Detect which cell encompasses the target text, then output its (X, Y) center coordinate. 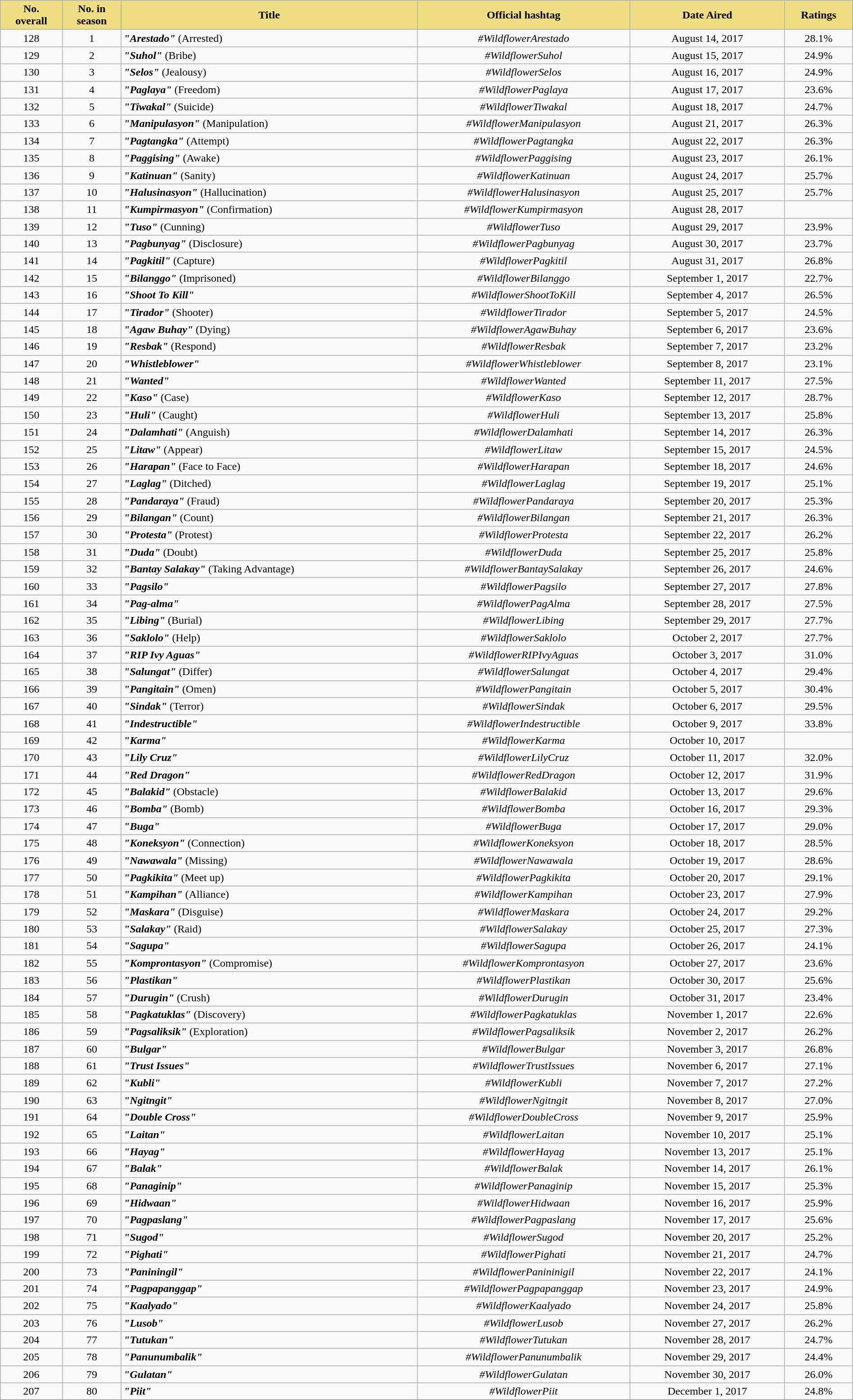
33.8% (819, 723)
"Double Cross" (269, 1117)
11 (92, 209)
"Bomba" (Bomb) (269, 809)
#WildflowerKaalyado (524, 1305)
September 1, 2017 (707, 278)
147 (31, 364)
157 (31, 535)
190 (31, 1100)
49 (92, 860)
144 (31, 312)
183 (31, 980)
October 16, 2017 (707, 809)
46 (92, 809)
"Halusinasyon" (Hallucination) (269, 192)
"Pag-alma" (269, 603)
55 (92, 963)
"Suhol" (Bribe) (269, 55)
#WildflowerPanininigil (524, 1271)
September 22, 2017 (707, 535)
2 (92, 55)
24 (92, 432)
September 29, 2017 (707, 621)
#WildflowerPaglaya (524, 90)
189 (31, 1083)
September 5, 2017 (707, 312)
50 (92, 878)
29.4% (819, 672)
#WildflowerPanunumbalik (524, 1357)
November 6, 2017 (707, 1066)
#WildflowerLilyCruz (524, 757)
"Katinuan" (Sanity) (269, 175)
October 13, 2017 (707, 792)
53 (92, 929)
139 (31, 226)
"Salakay" (Raid) (269, 929)
4 (92, 90)
September 21, 2017 (707, 518)
202 (31, 1305)
54 (92, 946)
November 10, 2017 (707, 1134)
October 31, 2017 (707, 997)
8 (92, 158)
"Libing" (Burial) (269, 621)
#WildflowerKoneksyon (524, 843)
63 (92, 1100)
October 9, 2017 (707, 723)
October 24, 2017 (707, 912)
Title (269, 15)
131 (31, 90)
"Kampihan" (Alliance) (269, 895)
184 (31, 997)
November 29, 2017 (707, 1357)
42 (92, 740)
#WildflowerArestado (524, 38)
September 14, 2017 (707, 432)
#WildflowerBalakid (524, 792)
3 (92, 72)
26.5% (819, 295)
203 (31, 1323)
#WildflowerKarma (524, 740)
133 (31, 124)
#WildflowerDuda (524, 552)
152 (31, 449)
23.9% (819, 226)
October 11, 2017 (707, 757)
69 (92, 1203)
October 12, 2017 (707, 774)
#WildflowerKumpirmasyon (524, 209)
204 (31, 1340)
15 (92, 278)
78 (92, 1357)
September 20, 2017 (707, 501)
56 (92, 980)
November 13, 2017 (707, 1152)
175 (31, 843)
#WildflowerHayag (524, 1152)
#WildflowerWhistleblower (524, 364)
#WildflowerBomba (524, 809)
60 (92, 1049)
31 (92, 552)
"Pagpapanggap" (269, 1288)
#WildflowerManipulasyon (524, 124)
#WildflowerDurugin (524, 997)
9 (92, 175)
185 (31, 1014)
#WildflowerHarapan (524, 466)
10 (92, 192)
#WildflowerAgawBuhay (524, 329)
44 (92, 774)
October 27, 2017 (707, 963)
November 8, 2017 (707, 1100)
October 23, 2017 (707, 895)
#WildflowerLaglag (524, 483)
24.8% (819, 1391)
November 14, 2017 (707, 1169)
43 (92, 757)
#WildflowerRedDragon (524, 774)
27.8% (819, 586)
"Bilanggo" (Imprisoned) (269, 278)
#WildflowerBuga (524, 826)
#WildflowerPagsaliksik (524, 1031)
26 (92, 466)
165 (31, 672)
29.1% (819, 878)
"Pagsaliksik" (Exploration) (269, 1031)
23.7% (819, 244)
22.7% (819, 278)
August 14, 2017 (707, 38)
#WildflowerPighati (524, 1254)
September 27, 2017 (707, 586)
28.5% (819, 843)
"Gulatan" (269, 1374)
August 22, 2017 (707, 141)
23.1% (819, 364)
#WildflowerBilanggo (524, 278)
#WildflowerPagkatuklas (524, 1014)
182 (31, 963)
177 (31, 878)
November 16, 2017 (707, 1203)
October 10, 2017 (707, 740)
"Lusob" (269, 1323)
68 (92, 1186)
September 18, 2017 (707, 466)
#WildflowerKampihan (524, 895)
29.0% (819, 826)
169 (31, 740)
37 (92, 655)
194 (31, 1169)
186 (31, 1031)
27.3% (819, 929)
"Tiwakal" (Suicide) (269, 107)
#WildflowerPagtangka (524, 141)
"Salungat" (Differ) (269, 672)
25 (92, 449)
#WildflowerKomprontasyon (524, 963)
"Sugod" (269, 1237)
#WildflowerLibing (524, 621)
"Maskara" (Disguise) (269, 912)
November 28, 2017 (707, 1340)
30 (92, 535)
148 (31, 381)
29.2% (819, 912)
"Duda" (Doubt) (269, 552)
173 (31, 809)
132 (31, 107)
"Paggising" (Awake) (269, 158)
#WildflowerSaklolo (524, 638)
#WildflowerRIPIvyAguas (524, 655)
"Kubli" (269, 1083)
August 16, 2017 (707, 72)
August 21, 2017 (707, 124)
33 (92, 586)
27.1% (819, 1066)
74 (92, 1288)
"Selos" (Jealousy) (269, 72)
November 23, 2017 (707, 1288)
"Arestado" (Arrested) (269, 38)
#WildflowerLitaw (524, 449)
#WildflowerSelos (524, 72)
199 (31, 1254)
"Pighati" (269, 1254)
188 (31, 1066)
September 26, 2017 (707, 569)
"Saklolo" (Help) (269, 638)
12 (92, 226)
August 28, 2017 (707, 209)
134 (31, 141)
"Pandaraya" (Fraud) (269, 501)
October 30, 2017 (707, 980)
135 (31, 158)
27.2% (819, 1083)
#WildflowerSalungat (524, 672)
December 1, 2017 (707, 1391)
November 3, 2017 (707, 1049)
"Pagpaslang" (269, 1220)
195 (31, 1186)
149 (31, 398)
"Paniningil" (269, 1271)
#WildflowerPagpaslang (524, 1220)
142 (31, 278)
August 23, 2017 (707, 158)
"Buga" (269, 826)
77 (92, 1340)
"Pagkikita" (Meet up) (269, 878)
#WildflowerPagsilo (524, 586)
164 (31, 655)
21 (92, 381)
#WildflowerProtesta (524, 535)
130 (31, 72)
161 (31, 603)
September 11, 2017 (707, 381)
No. inseason (92, 15)
#WildflowerLaitan (524, 1134)
6 (92, 124)
200 (31, 1271)
"Tutukan" (269, 1340)
#WildflowerPlastikan (524, 980)
October 26, 2017 (707, 946)
71 (92, 1237)
30.4% (819, 689)
140 (31, 244)
November 24, 2017 (707, 1305)
70 (92, 1220)
27.9% (819, 895)
38 (92, 672)
166 (31, 689)
November 15, 2017 (707, 1186)
October 20, 2017 (707, 878)
178 (31, 895)
172 (31, 792)
28 (92, 501)
#WildflowerPagkikita (524, 878)
193 (31, 1152)
October 6, 2017 (707, 706)
197 (31, 1220)
23 (92, 415)
November 27, 2017 (707, 1323)
#WildflowerSugod (524, 1237)
51 (92, 895)
October 2, 2017 (707, 638)
August 31, 2017 (707, 261)
61 (92, 1066)
20 (92, 364)
"Tuso" (Cunning) (269, 226)
191 (31, 1117)
64 (92, 1117)
October 3, 2017 (707, 655)
27 (92, 483)
August 18, 2017 (707, 107)
"Koneksyon" (Connection) (269, 843)
65 (92, 1134)
168 (31, 723)
"Paglaya" (Freedom) (269, 90)
137 (31, 192)
163 (31, 638)
#WildflowerPangitain (524, 689)
17 (92, 312)
#WildflowerSagupa (524, 946)
"Karma" (269, 740)
198 (31, 1237)
#WildflowerDoubleCross (524, 1117)
28.6% (819, 860)
August 30, 2017 (707, 244)
#WildflowerKaso (524, 398)
29.3% (819, 809)
#WildflowerShootToKill (524, 295)
#WildflowerBalak (524, 1169)
34 (92, 603)
41 (92, 723)
"Laitan" (269, 1134)
"Tirador" (Shooter) (269, 312)
179 (31, 912)
13 (92, 244)
#WildflowerKatinuan (524, 175)
#WildflowerResbak (524, 347)
#WildflowerIndestructible (524, 723)
#WildflowerMaskara (524, 912)
"Indestructible" (269, 723)
October 19, 2017 (707, 860)
#WildflowerTuso (524, 226)
"Komprontasyon" (Compromise) (269, 963)
#WildflowerBantaySalakay (524, 569)
58 (92, 1014)
#WildflowerHuli (524, 415)
174 (31, 826)
159 (31, 569)
November 30, 2017 (707, 1374)
"Balakid" (Obstacle) (269, 792)
#WildflowerPagpapanggap (524, 1288)
September 8, 2017 (707, 364)
#WildflowerPagkitil (524, 261)
160 (31, 586)
156 (31, 518)
170 (31, 757)
206 (31, 1374)
59 (92, 1031)
18 (92, 329)
143 (31, 295)
"RIP Ivy Aguas" (269, 655)
"Pagkitil" (Capture) (269, 261)
"Durugin" (Crush) (269, 997)
201 (31, 1288)
29.5% (819, 706)
"Shoot To Kill" (269, 295)
28.1% (819, 38)
"Red Dragon" (269, 774)
"Hayag" (269, 1152)
40 (92, 706)
"Bantay Salakay" (Taking Advantage) (269, 569)
#WildflowerPiit (524, 1391)
181 (31, 946)
#WildflowerGulatan (524, 1374)
205 (31, 1357)
October 5, 2017 (707, 689)
"Balak" (269, 1169)
#WildflowerTutukan (524, 1340)
August 17, 2017 (707, 90)
75 (92, 1305)
150 (31, 415)
"Litaw" (Appear) (269, 449)
52 (92, 912)
28.7% (819, 398)
#WildflowerTirador (524, 312)
"Trust Issues" (269, 1066)
#WildflowerTiwakal (524, 107)
73 (92, 1271)
67 (92, 1169)
#WildflowerPandaraya (524, 501)
"Ngitngit" (269, 1100)
September 7, 2017 (707, 347)
September 28, 2017 (707, 603)
138 (31, 209)
23.4% (819, 997)
"Pagsilo" (269, 586)
31.0% (819, 655)
#WildflowerHalusinasyon (524, 192)
187 (31, 1049)
80 (92, 1391)
22 (92, 398)
November 2, 2017 (707, 1031)
207 (31, 1391)
32 (92, 569)
"Hidwaan" (269, 1203)
"Nawawala" (Missing) (269, 860)
"Kumpirmasyon" (Confirmation) (269, 209)
26.0% (819, 1374)
31.9% (819, 774)
25.2% (819, 1237)
#WildflowerSuhol (524, 55)
76 (92, 1323)
#WildflowerPaggising (524, 158)
167 (31, 706)
#WildflowerLusob (524, 1323)
35 (92, 621)
158 (31, 552)
"Sindak" (Terror) (269, 706)
29.6% (819, 792)
September 6, 2017 (707, 329)
16 (92, 295)
#WildflowerSindak (524, 706)
September 15, 2017 (707, 449)
September 19, 2017 (707, 483)
August 29, 2017 (707, 226)
192 (31, 1134)
155 (31, 501)
128 (31, 38)
"Bilangan" (Count) (269, 518)
23.2% (819, 347)
"Wanted" (269, 381)
5 (92, 107)
24.4% (819, 1357)
"Plastikan" (269, 980)
39 (92, 689)
October 17, 2017 (707, 826)
September 25, 2017 (707, 552)
47 (92, 826)
"Pagkatuklas" (Discovery) (269, 1014)
62 (92, 1083)
August 25, 2017 (707, 192)
#WildflowerHidwaan (524, 1203)
"Kaso" (Case) (269, 398)
Official hashtag (524, 15)
"Huli" (Caught) (269, 415)
14 (92, 261)
79 (92, 1374)
"Panaginip" (269, 1186)
29 (92, 518)
"Pagbunyag" (Disclosure) (269, 244)
196 (31, 1203)
7 (92, 141)
129 (31, 55)
November 1, 2017 (707, 1014)
#WildflowerPagAlma (524, 603)
October 4, 2017 (707, 672)
"Resbak" (Respond) (269, 347)
"Lily Cruz" (269, 757)
November 22, 2017 (707, 1271)
"Laglag" (Ditched) (269, 483)
November 9, 2017 (707, 1117)
September 12, 2017 (707, 398)
"Harapan" (Face to Face) (269, 466)
57 (92, 997)
#WildflowerNgitngit (524, 1100)
176 (31, 860)
November 7, 2017 (707, 1083)
151 (31, 432)
141 (31, 261)
August 15, 2017 (707, 55)
145 (31, 329)
#WildflowerSalakay (524, 929)
146 (31, 347)
Date Aired (707, 15)
#WildflowerWanted (524, 381)
45 (92, 792)
"Kaalyado" (269, 1305)
32.0% (819, 757)
#WildflowerPagbunyag (524, 244)
"Dalamhati" (Anguish) (269, 432)
19 (92, 347)
Ratings (819, 15)
November 21, 2017 (707, 1254)
153 (31, 466)
72 (92, 1254)
No.overall (31, 15)
November 17, 2017 (707, 1220)
154 (31, 483)
"Protesta" (Protest) (269, 535)
"Agaw Buhay" (Dying) (269, 329)
October 25, 2017 (707, 929)
#WildflowerNawawala (524, 860)
"Pagtangka" (Attempt) (269, 141)
#WildflowerPanaginip (524, 1186)
"Whistleblower" (269, 364)
September 13, 2017 (707, 415)
171 (31, 774)
October 18, 2017 (707, 843)
22.6% (819, 1014)
#WildflowerKubli (524, 1083)
#WildflowerTrustIssues (524, 1066)
#WildflowerDalamhati (524, 432)
66 (92, 1152)
"Pangitain" (Omen) (269, 689)
48 (92, 843)
#WildflowerBulgar (524, 1049)
27.0% (819, 1100)
162 (31, 621)
"Manipulasyon" (Manipulation) (269, 124)
136 (31, 175)
August 24, 2017 (707, 175)
1 (92, 38)
November 20, 2017 (707, 1237)
180 (31, 929)
September 4, 2017 (707, 295)
"Panunumbalik" (269, 1357)
"Sagupa" (269, 946)
"Bulgar" (269, 1049)
"Piit" (269, 1391)
#WildflowerBilangan (524, 518)
36 (92, 638)
